Extract the (x, y) coordinate from the center of the cell holding the provided text.  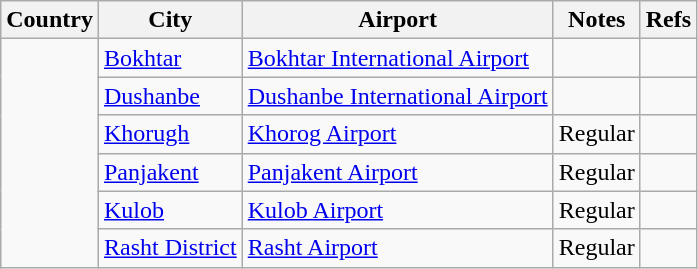
Khorugh (170, 134)
Dushanbe International Airport (398, 96)
Bokhtar (170, 58)
Panjakent (170, 172)
City (170, 20)
Panjakent Airport (398, 172)
Kulob (170, 210)
Country (50, 20)
Refs (668, 20)
Notes (596, 20)
Dushanbe (170, 96)
Airport (398, 20)
Kulob Airport (398, 210)
Rasht Airport (398, 248)
Bokhtar International Airport (398, 58)
Rasht District (170, 248)
Khorog Airport (398, 134)
